Capture the cell that displays the provided text and extract its (x, y) central coordinate. 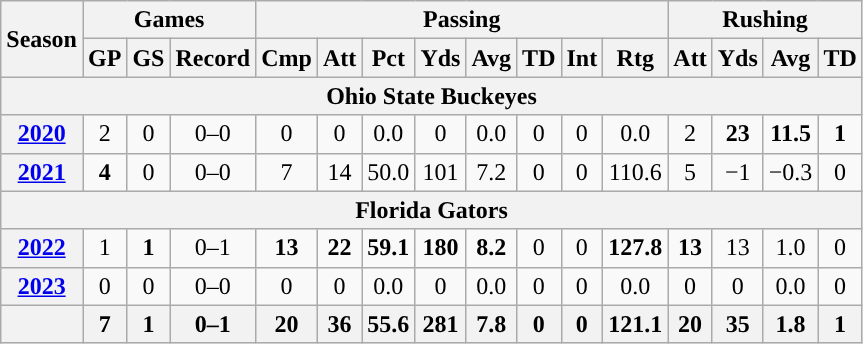
Games (168, 20)
11.5 (790, 134)
59.1 (388, 248)
22 (339, 248)
Pct (388, 58)
Ohio State Buckeyes (432, 96)
127.8 (636, 248)
Passing (462, 20)
121.1 (636, 324)
Rtg (636, 58)
−1 (738, 172)
−0.3 (790, 172)
14 (339, 172)
50.0 (388, 172)
Rushing (766, 20)
2021 (42, 172)
1.8 (790, 324)
110.6 (636, 172)
1.0 (790, 248)
Cmp (287, 58)
4 (104, 172)
7.8 (492, 324)
281 (440, 324)
55.6 (388, 324)
5 (690, 172)
GS (148, 58)
23 (738, 134)
Season (42, 39)
8.2 (492, 248)
Record (213, 58)
2022 (42, 248)
36 (339, 324)
101 (440, 172)
180 (440, 248)
Florida Gators (432, 210)
GP (104, 58)
7.2 (492, 172)
2020 (42, 134)
2023 (42, 286)
Int (582, 58)
35 (738, 324)
